Output the [x, y] coordinate of the center of the cell containing the given text.  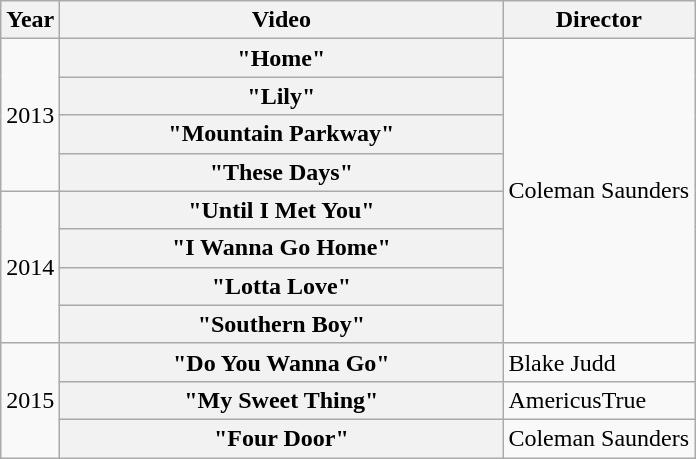
2015 [30, 400]
AmericusTrue [599, 400]
Video [282, 20]
"Home" [282, 58]
"My Sweet Thing" [282, 400]
2014 [30, 267]
"Lotta Love" [282, 286]
Year [30, 20]
"These Days" [282, 172]
Director [599, 20]
Blake Judd [599, 362]
"Until I Met You" [282, 210]
"Lily" [282, 96]
"I Wanna Go Home" [282, 248]
"Southern Boy" [282, 324]
"Do You Wanna Go" [282, 362]
2013 [30, 115]
"Mountain Parkway" [282, 134]
"Four Door" [282, 438]
